From the cell containing the given text, extract its center point as [x, y] coordinate. 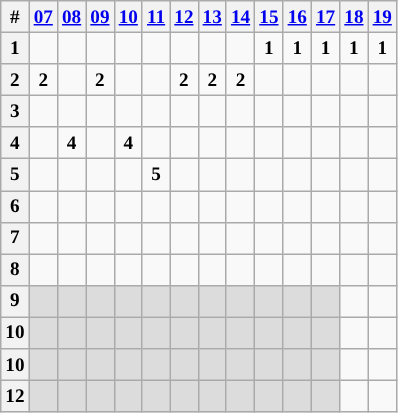
8 [15, 270]
09 [100, 17]
7 [15, 238]
16 [297, 17]
15 [269, 17]
11 [156, 17]
19 [382, 17]
07 [43, 17]
13 [212, 17]
17 [325, 17]
3 [15, 111]
# [15, 17]
18 [354, 17]
9 [15, 301]
6 [15, 206]
08 [71, 17]
14 [240, 17]
